Scan for the cell matching the given text and deliver its (x, y) coordinate at center. 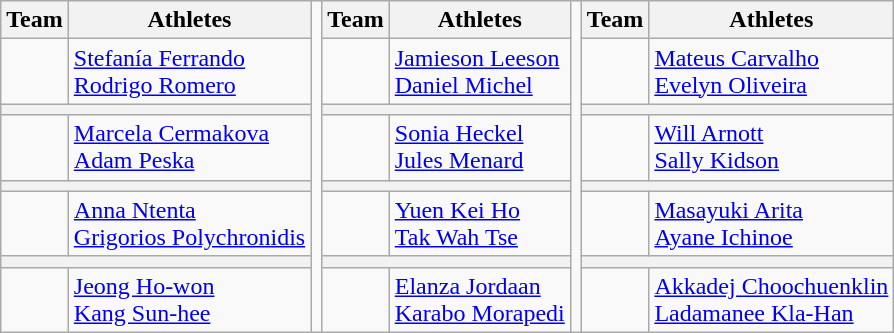
Yuen Kei HoTak Wah Tse (480, 224)
Marcela CermakovaAdam Peska (189, 148)
Masayuki AritaAyane Ichinoe (772, 224)
Elanza JordaanKarabo Morapedi (480, 300)
Mateus CarvalhoEvelyn Oliveira (772, 72)
Akkadej ChoochuenklinLadamanee Kla-Han (772, 300)
Stefanía FerrandoRodrigo Romero (189, 72)
Will ArnottSally Kidson (772, 148)
Sonia HeckelJules Menard (480, 148)
Jeong Ho-wonKang Sun-hee (189, 300)
Jamieson LeesonDaniel Michel (480, 72)
Anna NtentaGrigorios Polychronidis (189, 224)
